For the text-containing cell, return its midpoint in (X, Y) coordinate format. 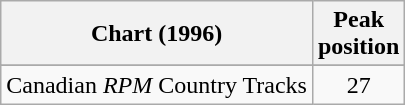
27 (358, 85)
Canadian RPM Country Tracks (157, 85)
Chart (1996) (157, 34)
Peakposition (358, 34)
